Scan for the cell matching the given text and deliver its (X, Y) coordinate at center. 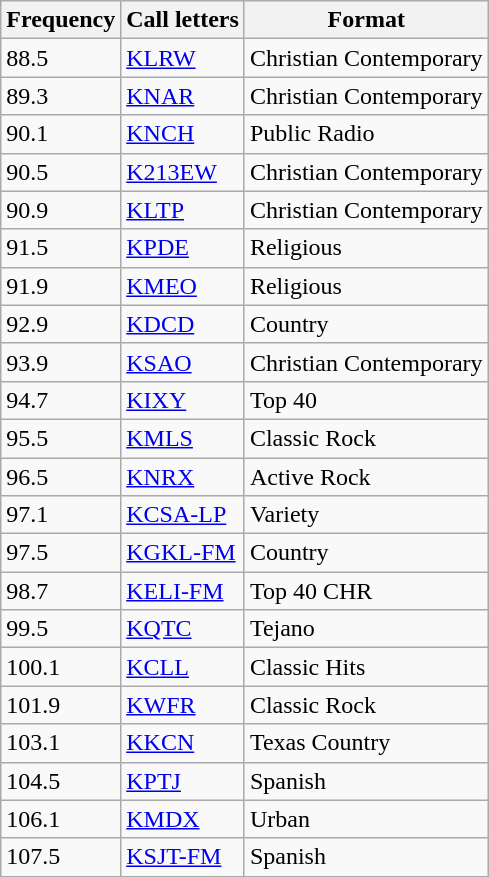
90.9 (61, 210)
Public Radio (366, 134)
KPDE (183, 248)
97.5 (61, 553)
KLTP (183, 210)
Frequency (61, 20)
KMDX (183, 819)
98.7 (61, 591)
97.1 (61, 515)
KMLS (183, 438)
89.3 (61, 96)
90.5 (61, 172)
KMEO (183, 286)
KCSA-LP (183, 515)
KDCD (183, 324)
107.5 (61, 857)
91.9 (61, 286)
104.5 (61, 781)
88.5 (61, 58)
Top 40 CHR (366, 591)
KKCN (183, 743)
96.5 (61, 477)
KCLL (183, 667)
92.9 (61, 324)
94.7 (61, 400)
KSJT-FM (183, 857)
KIXY (183, 400)
KELI-FM (183, 591)
Variety (366, 515)
Active Rock (366, 477)
KNAR (183, 96)
KSAO (183, 362)
99.5 (61, 629)
KQTC (183, 629)
Format (366, 20)
Texas Country (366, 743)
103.1 (61, 743)
KLRW (183, 58)
Urban (366, 819)
90.1 (61, 134)
Top 40 (366, 400)
106.1 (61, 819)
KWFR (183, 705)
KNCH (183, 134)
101.9 (61, 705)
KNRX (183, 477)
91.5 (61, 248)
Tejano (366, 629)
Classic Hits (366, 667)
KGKL-FM (183, 553)
95.5 (61, 438)
KPTJ (183, 781)
Call letters (183, 20)
93.9 (61, 362)
K213EW (183, 172)
100.1 (61, 667)
